Scan for the cell matching the given text and deliver its [X, Y] coordinate at center. 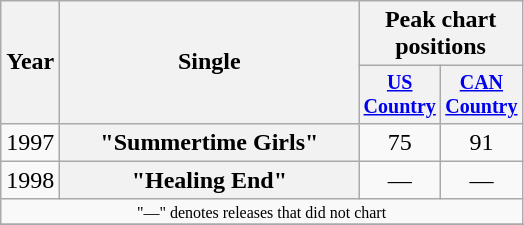
1998 [30, 180]
CAN Country [482, 94]
"—" denotes releases that did not chart [262, 211]
Year [30, 62]
1997 [30, 142]
75 [400, 142]
Peak chartpositions [440, 34]
91 [482, 142]
"Healing End" [210, 180]
US Country [400, 94]
"Summertime Girls" [210, 142]
Single [210, 62]
